Find where the given text appears and provide that cell's center as [X, Y] coordinate. 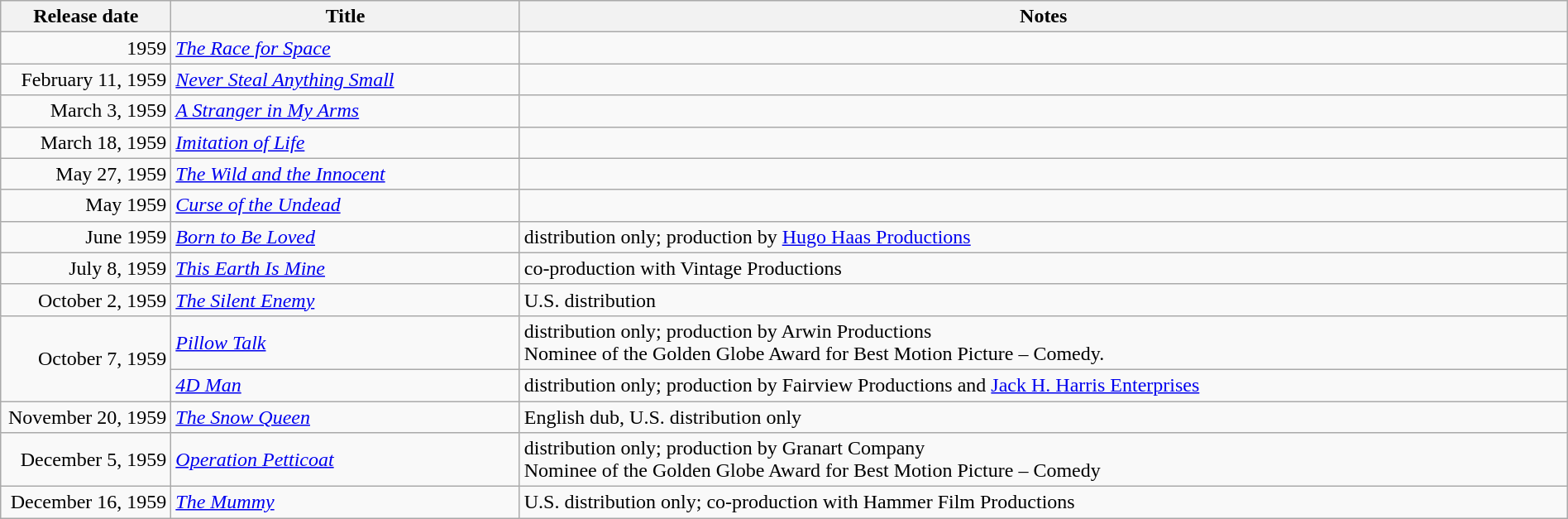
Imitation of Life [346, 142]
The Mummy [346, 502]
March 3, 1959 [86, 111]
March 18, 1959 [86, 142]
The Race for Space [346, 48]
July 8, 1959 [86, 268]
February 11, 1959 [86, 79]
English dub, U.S. distribution only [1044, 416]
distribution only; production by Arwin ProductionsNominee of the Golden Globe Award for Best Motion Picture – Comedy. [1044, 343]
The Silent Enemy [346, 300]
Title [346, 17]
distribution only; production by Hugo Haas Productions [1044, 237]
October 7, 1959 [86, 358]
Release date [86, 17]
November 20, 1959 [86, 416]
Never Steal Anything Small [346, 79]
May 1959 [86, 205]
1959 [86, 48]
Notes [1044, 17]
A Stranger in My Arms [346, 111]
June 1959 [86, 237]
May 27, 1959 [86, 174]
December 16, 1959 [86, 502]
Curse of the Undead [346, 205]
co-production with Vintage Productions [1044, 268]
Operation Petticoat [346, 460]
U.S. distribution only; co-production with Hammer Film Productions [1044, 502]
distribution only; production by Fairview Productions and Jack H. Harris Enterprises [1044, 385]
The Snow Queen [346, 416]
The Wild and the Innocent [346, 174]
October 2, 1959 [86, 300]
December 5, 1959 [86, 460]
U.S. distribution [1044, 300]
This Earth Is Mine [346, 268]
distribution only; production by Granart CompanyNominee of the Golden Globe Award for Best Motion Picture – Comedy [1044, 460]
4D Man [346, 385]
Pillow Talk [346, 343]
Born to Be Loved [346, 237]
